Return [x, y] of the center of cell containing provided text 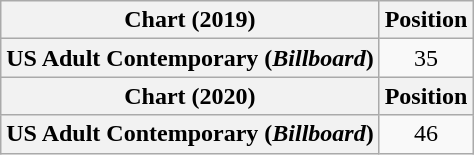
Chart (2019) [190, 20]
35 [426, 58]
46 [426, 134]
Chart (2020) [190, 96]
